Detect which cell encompasses the target text, then output its (X, Y) center coordinate. 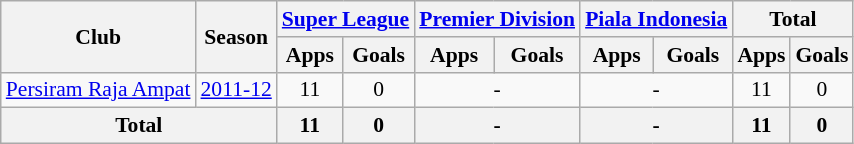
Persiram Raja Ampat (98, 90)
Premier Division (497, 19)
2011-12 (236, 90)
Club (98, 36)
Season (236, 36)
Piala Indonesia (656, 19)
Super League (346, 19)
